Find where the given text appears and provide that cell's center as [X, Y] coordinate. 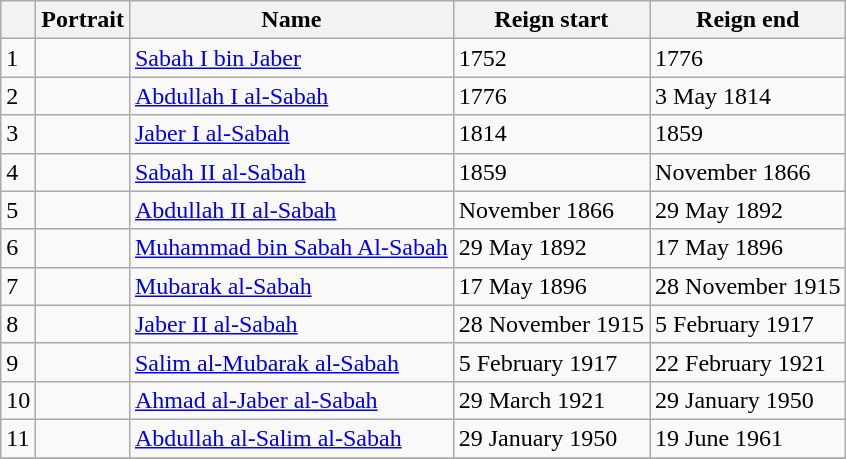
Abdullah II al-Sabah [291, 210]
8 [18, 324]
3 May 1814 [748, 96]
Sabah I bin Jaber [291, 58]
5 [18, 210]
10 [18, 400]
1 [18, 58]
Ahmad al-Jaber al-Sabah [291, 400]
29 March 1921 [551, 400]
4 [18, 172]
7 [18, 286]
Abdullah I al-Sabah [291, 96]
Jaber II al-Sabah [291, 324]
11 [18, 438]
Jaber I al-Sabah [291, 134]
Mubarak al-Sabah [291, 286]
3 [18, 134]
1752 [551, 58]
19 June 1961 [748, 438]
6 [18, 248]
Portrait [83, 20]
Salim al-Mubarak al-Sabah [291, 362]
Sabah II al-Sabah [291, 172]
Name [291, 20]
Reign end [748, 20]
Muhammad bin Sabah Al-Sabah [291, 248]
2 [18, 96]
22 February 1921 [748, 362]
9 [18, 362]
Reign start [551, 20]
Abdullah al-Salim al-Sabah [291, 438]
1814 [551, 134]
